Locate the cell with the specified text and output its (x, y) center coordinate. 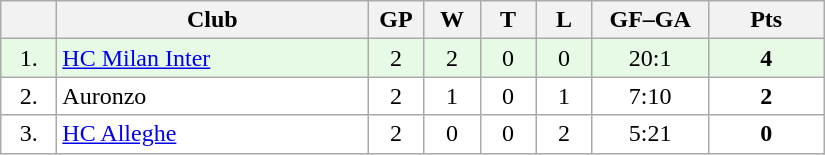
4 (766, 58)
HC Alleghe (212, 134)
1. (29, 58)
W (452, 20)
Club (212, 20)
GP (396, 20)
7:10 (650, 96)
3. (29, 134)
20:1 (650, 58)
T (508, 20)
5:21 (650, 134)
GF–GA (650, 20)
Pts (766, 20)
HC Milan Inter (212, 58)
L (564, 20)
Auronzo (212, 96)
2. (29, 96)
